Determine the [x, y] coordinate at the center of the cell enclosing the given text.  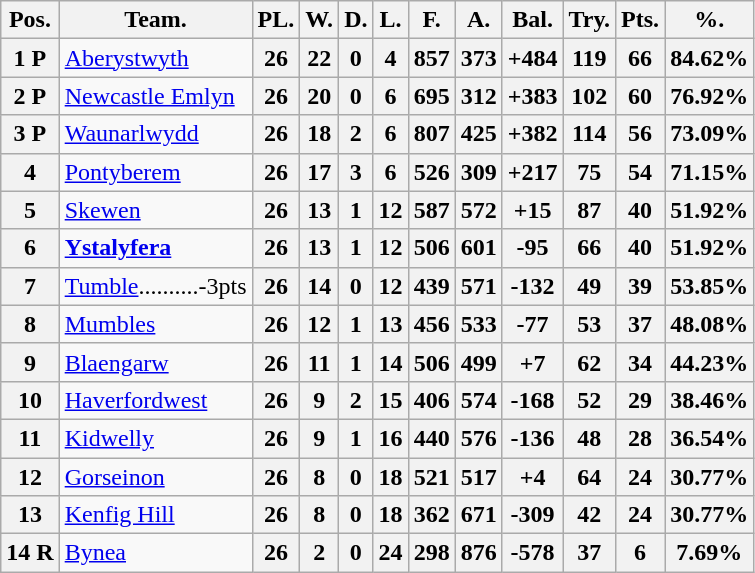
Kenfig Hill [156, 515]
2 P [30, 96]
16 [390, 438]
Blaengarw [156, 362]
Pontyberem [156, 172]
F. [432, 20]
56 [640, 134]
62 [590, 362]
312 [478, 96]
406 [432, 400]
17 [320, 172]
440 [432, 438]
533 [478, 324]
87 [590, 210]
499 [478, 362]
571 [478, 286]
15 [390, 400]
Ystalyfera [156, 248]
36.54% [710, 438]
Aberystwyth [156, 58]
84.62% [710, 58]
-136 [532, 438]
587 [432, 210]
Tumble..........-3pts [156, 286]
Pos. [30, 20]
876 [478, 553]
73.09% [710, 134]
42 [590, 515]
48 [590, 438]
A. [478, 20]
+217 [532, 172]
71.15% [710, 172]
10 [30, 400]
Newcastle Emlyn [156, 96]
671 [478, 515]
53 [590, 324]
D. [356, 20]
439 [432, 286]
Skewen [156, 210]
309 [478, 172]
Kidwelly [156, 438]
39 [640, 286]
857 [432, 58]
807 [432, 134]
20 [320, 96]
Pts. [640, 20]
44.23% [710, 362]
-132 [532, 286]
-309 [532, 515]
Bal. [532, 20]
7 [30, 286]
38.46% [710, 400]
298 [432, 553]
517 [478, 477]
5 [30, 210]
60 [640, 96]
119 [590, 58]
+15 [532, 210]
52 [590, 400]
-168 [532, 400]
362 [432, 515]
114 [590, 134]
-578 [532, 553]
425 [478, 134]
+484 [532, 58]
+7 [532, 362]
76.92% [710, 96]
Try. [590, 20]
+383 [532, 96]
64 [590, 477]
34 [640, 362]
22 [320, 58]
54 [640, 172]
Waunarlwydd [156, 134]
Gorseinon [156, 477]
574 [478, 400]
601 [478, 248]
PL. [276, 20]
Bynea [156, 553]
1 P [30, 58]
Team. [156, 20]
102 [590, 96]
+4 [532, 477]
576 [478, 438]
456 [432, 324]
-77 [532, 324]
Mumbles [156, 324]
L. [390, 20]
3 [356, 172]
526 [432, 172]
48.08% [710, 324]
28 [640, 438]
7.69% [710, 553]
+382 [532, 134]
14 R [30, 553]
3 P [30, 134]
W. [320, 20]
Haverfordwest [156, 400]
75 [590, 172]
49 [590, 286]
373 [478, 58]
521 [432, 477]
-95 [532, 248]
695 [432, 96]
29 [640, 400]
%. [710, 20]
53.85% [710, 286]
572 [478, 210]
